Scan for the cell matching the given text and deliver its (X, Y) coordinate at center. 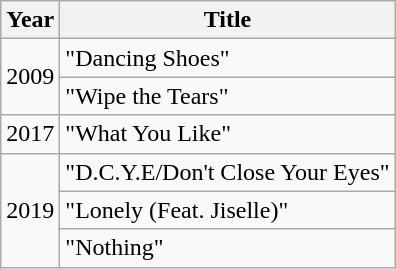
"Wipe the Tears" (228, 96)
"Lonely (Feat. Jiselle)" (228, 210)
2019 (30, 210)
Title (228, 20)
"What You Like" (228, 134)
"Dancing Shoes" (228, 58)
2017 (30, 134)
"D.C.Y.E/Don't Close Your Eyes" (228, 172)
Year (30, 20)
"Nothing" (228, 248)
2009 (30, 77)
